Output the (x, y) coordinate of the center of the cell containing the given text.  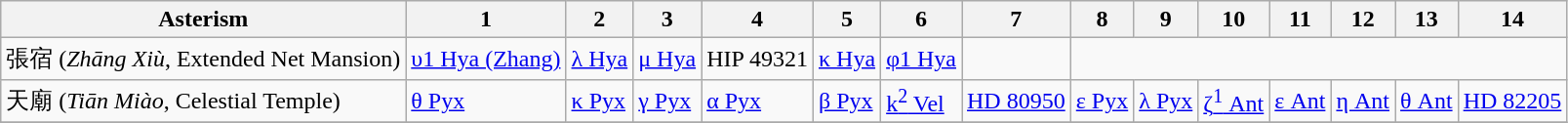
2 (599, 20)
θ Pyx (486, 102)
11 (1300, 20)
天廟 (Tiān Miào, Celestial Temple) (203, 102)
η Ant (1363, 102)
ε Ant (1300, 102)
α Pyx (757, 102)
γ Pyx (667, 102)
4 (757, 20)
λ Hya (599, 59)
9 (1166, 20)
k2 Vel (921, 102)
8 (1102, 20)
6 (921, 20)
β Pyx (847, 102)
12 (1363, 20)
λ Pyx (1166, 102)
5 (847, 20)
Asterism (203, 20)
HIP 49321 (757, 59)
7 (1017, 20)
φ1 Hya (921, 59)
10 (1233, 20)
1 (486, 20)
HD 82205 (1512, 102)
κ Hya (847, 59)
ζ1 Ant (1233, 102)
張宿 (Zhāng Xiù, Extended Net Mansion) (203, 59)
HD 80950 (1017, 102)
μ Hya (667, 59)
ε Pyx (1102, 102)
κ Pyx (599, 102)
υ1 Hya (Zhang) (486, 59)
3 (667, 20)
14 (1512, 20)
13 (1427, 20)
θ Ant (1427, 102)
